Provide the (X, Y) coordinate of the cell's center where the given text is located.  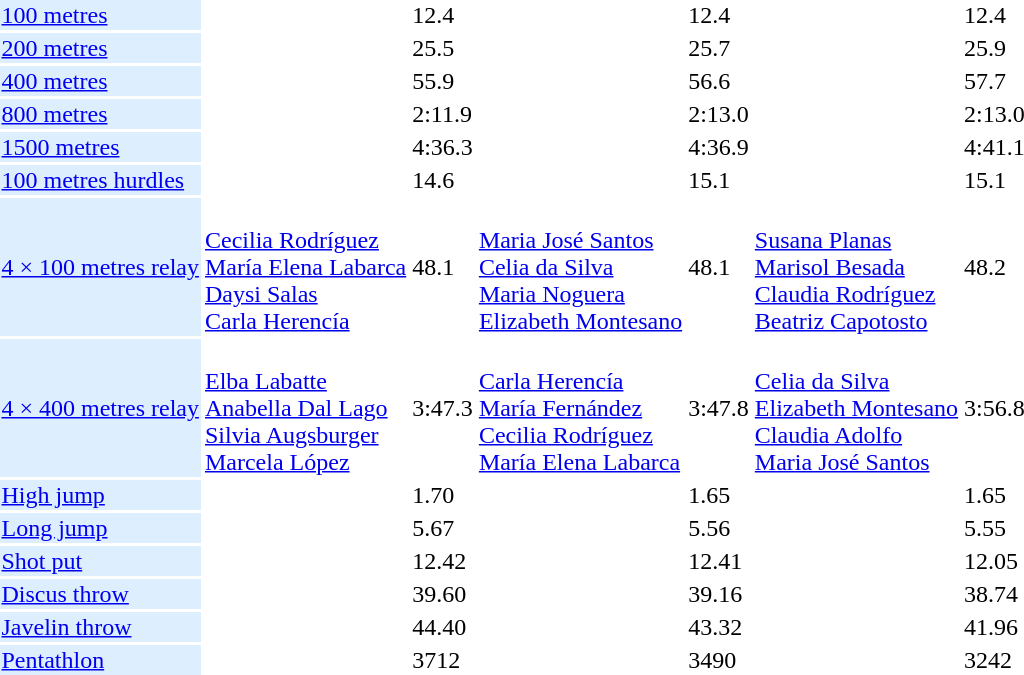
4:36.3 (443, 147)
Susana PlanasMarisol BesadaClaudia RodríguezBeatriz Capotosto (856, 267)
25.7 (719, 48)
Carla HerencíaMaría FernándezCecilia RodríguezMaría Elena Labarca (580, 408)
800 metres (100, 114)
4 × 100 metres relay (100, 267)
3712 (443, 660)
High jump (100, 495)
56.6 (719, 81)
39.60 (443, 594)
Long jump (100, 528)
12.41 (719, 561)
5.67 (443, 528)
Discus throw (100, 594)
Javelin throw (100, 627)
12.42 (443, 561)
2:13.0 (719, 114)
3:47.3 (443, 408)
1.70 (443, 495)
400 metres (100, 81)
25.5 (443, 48)
200 metres (100, 48)
3490 (719, 660)
100 metres hurdles (100, 180)
Maria José SantosCelia da SilvaMaria NogueraElizabeth Montesano (580, 267)
3:47.8 (719, 408)
44.40 (443, 627)
Celia da SilvaElizabeth MontesanoClaudia AdolfoMaria José Santos (856, 408)
55.9 (443, 81)
Shot put (100, 561)
43.32 (719, 627)
1.65 (719, 495)
1500 metres (100, 147)
Pentathlon (100, 660)
Elba LabatteAnabella Dal LagoSilvia AugsburgerMarcela López (305, 408)
100 metres (100, 15)
5.56 (719, 528)
39.16 (719, 594)
2:11.9 (443, 114)
4:36.9 (719, 147)
4 × 400 metres relay (100, 408)
Cecilia RodríguezMaría Elena LabarcaDaysi SalasCarla Herencía (305, 267)
14.6 (443, 180)
15.1 (719, 180)
